Extract the (X, Y) coordinate from the center of the cell holding the provided text.  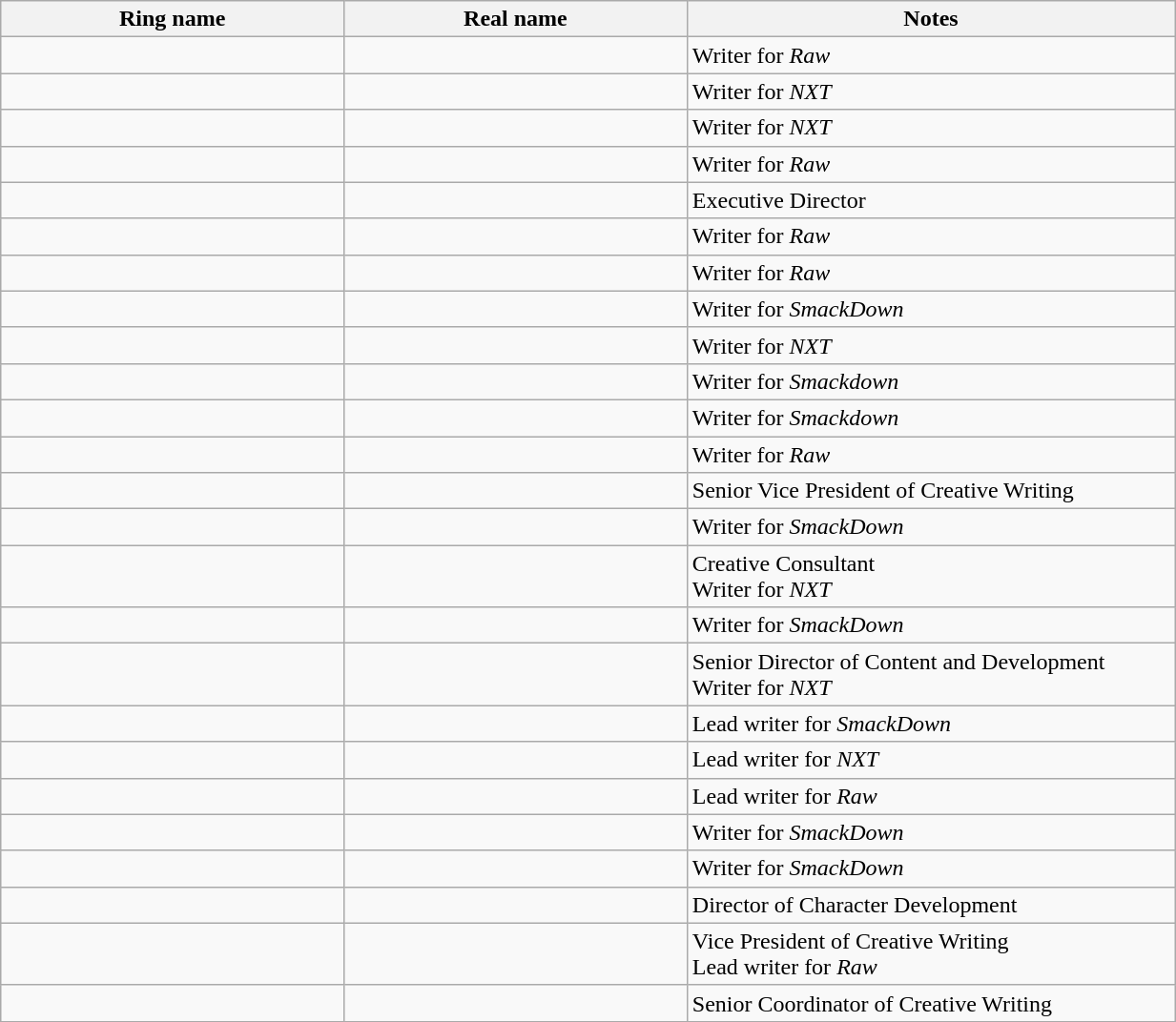
Senior Vice President of Creative Writing (931, 491)
Ring name (173, 19)
Senior Coordinator of Creative Writing (931, 1003)
Lead writer for SmackDown (931, 724)
Lead writer for NXT (931, 760)
Director of Character Development (931, 905)
Real name (516, 19)
Vice President of Creative WritingLead writer for Raw (931, 953)
Creative ConsultantWriter for NXT (931, 576)
Executive Director (931, 200)
Senior Director of Content and DevelopmentWriter for NXT (931, 675)
Notes (931, 19)
Lead writer for Raw (931, 796)
